Scan for the cell matching the given text and deliver its [x, y] coordinate at center. 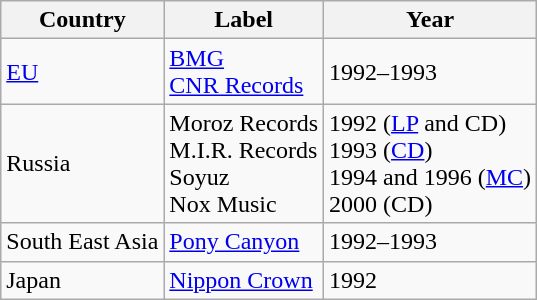
Russia [82, 164]
Label [244, 20]
Nippon Crown [244, 280]
Pony Canyon [244, 242]
EU [82, 72]
1992 [430, 280]
Moroz RecordsM.I.R. RecordsSoyuzNox Music [244, 164]
Year [430, 20]
BMGCNR Records [244, 72]
Country [82, 20]
South East Asia [82, 242]
Japan [82, 280]
1992 (LP and CD)1993 (CD)1994 and 1996 (MC) 2000 (CD) [430, 164]
